Extract the [X, Y] coordinate from the center of the cell holding the provided text.  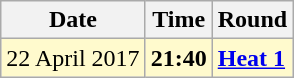
21:40 [178, 58]
22 April 2017 [73, 58]
Date [73, 20]
Time [178, 20]
Heat 1 [252, 58]
Round [252, 20]
